Find where the given text appears and provide that cell's center as (X, Y) coordinate. 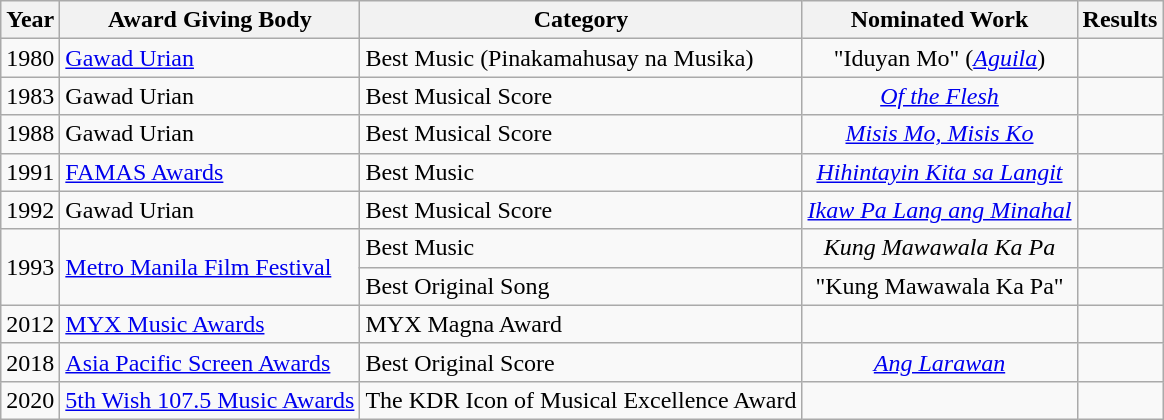
2020 (30, 400)
Category (581, 20)
5th Wish 107.5 Music Awards (210, 400)
"Iduyan Mo" (Aguila) (940, 58)
Metro Manila Film Festival (210, 267)
1993 (30, 267)
"Kung Mawawala Ka Pa" (940, 286)
MYX Magna Award (581, 324)
Hihintayin Kita sa Langit (940, 172)
1991 (30, 172)
2018 (30, 362)
Asia Pacific Screen Awards (210, 362)
1992 (30, 210)
Best Music (Pinakamahusay na Musika) (581, 58)
Results (1120, 20)
Nominated Work (940, 20)
Best Original Song (581, 286)
1983 (30, 96)
The KDR Icon of Musical Excellence Award (581, 400)
Ang Larawan (940, 362)
MYX Music Awards (210, 324)
FAMAS Awards (210, 172)
Ikaw Pa Lang ang Minahal (940, 210)
Award Giving Body (210, 20)
Of the Flesh (940, 96)
Year (30, 20)
1988 (30, 134)
Kung Mawawala Ka Pa (940, 248)
Misis Mo, Misis Ko (940, 134)
Best Original Score (581, 362)
2012 (30, 324)
1980 (30, 58)
